Search for the cell housing the specified text and yield its [x, y] center coordinate. 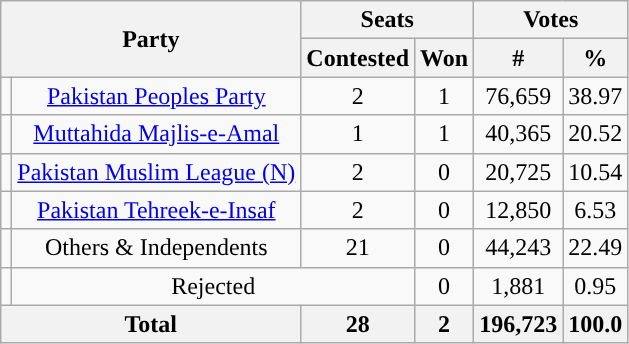
20,725 [518, 172]
Others & Independents [156, 248]
0.95 [596, 286]
28 [358, 324]
20.52 [596, 134]
6.53 [596, 210]
38.97 [596, 96]
10.54 [596, 172]
Total [151, 324]
Votes [551, 20]
40,365 [518, 134]
Party [151, 39]
Contested [358, 58]
21 [358, 248]
12,850 [518, 210]
Pakistan Tehreek-e-Insaf [156, 210]
100.0 [596, 324]
Muttahida Majlis-e-Amal [156, 134]
# [518, 58]
Rejected [214, 286]
22.49 [596, 248]
Pakistan Muslim League (N) [156, 172]
196,723 [518, 324]
1,881 [518, 286]
76,659 [518, 96]
% [596, 58]
Won [444, 58]
44,243 [518, 248]
Seats [388, 20]
Pakistan Peoples Party [156, 96]
